Search for the cell housing the specified text and yield its (X, Y) center coordinate. 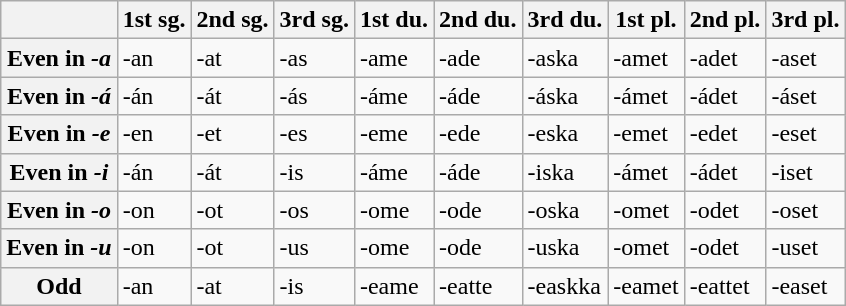
-eme (394, 134)
-eattet (725, 286)
-edet (725, 134)
-aska (565, 58)
-easkka (565, 286)
1st sg. (154, 20)
2nd du. (478, 20)
-uska (565, 248)
-es (314, 134)
2nd pl. (725, 20)
-eset (806, 134)
-eame (394, 286)
-uset (806, 248)
-as (314, 58)
-áset (806, 96)
Odd (59, 286)
3rd sg. (314, 20)
-os (314, 210)
-us (314, 248)
Even in -i (59, 172)
2nd sg. (232, 20)
-emet (646, 134)
-oska (565, 210)
Even in -u (59, 248)
-ade (478, 58)
-ame (394, 58)
-eamet (646, 286)
1st du. (394, 20)
-amet (646, 58)
-iska (565, 172)
-oset (806, 210)
-iset (806, 172)
-ede (478, 134)
Even in -o (59, 210)
3rd pl. (806, 20)
3rd du. (565, 20)
-áska (565, 96)
Even in -á (59, 96)
-easet (806, 286)
-aset (806, 58)
-eatte (478, 286)
1st pl. (646, 20)
-en (154, 134)
-eska (565, 134)
-ás (314, 96)
Even in -a (59, 58)
Even in -e (59, 134)
-et (232, 134)
-adet (725, 58)
